Extract the [X, Y] coordinate from the center of the cell holding the provided text.  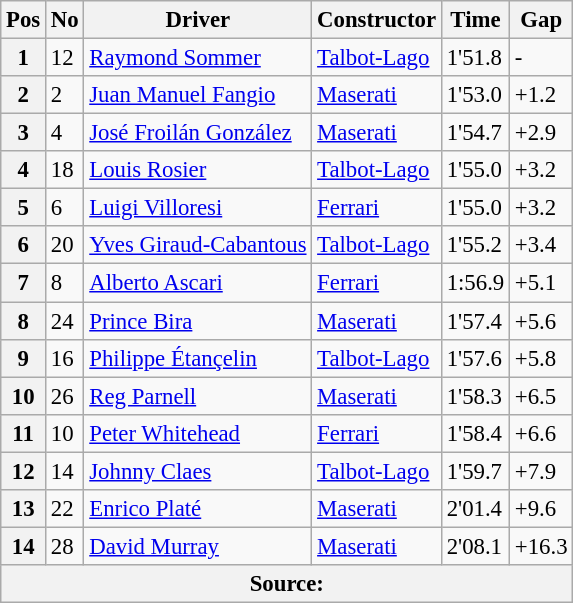
16 [65, 358]
Reg Parnell [198, 396]
1'57.6 [475, 358]
1'54.7 [475, 133]
18 [65, 170]
Source: [287, 584]
1'57.4 [475, 321]
+7.9 [542, 471]
2'08.1 [475, 546]
11 [24, 433]
Enrico Platé [198, 509]
Gap [542, 20]
José Froilán González [198, 133]
20 [65, 245]
+6.6 [542, 433]
No [65, 20]
7 [24, 283]
+3.4 [542, 245]
24 [65, 321]
Prince Bira [198, 321]
3 [24, 133]
+5.8 [542, 358]
2'01.4 [475, 509]
28 [65, 546]
+1.2 [542, 95]
Juan Manuel Fangio [198, 95]
Yves Giraud-Cabantous [198, 245]
1'55.2 [475, 245]
13 [24, 509]
Peter Whitehead [198, 433]
Time [475, 20]
+5.6 [542, 321]
Alberto Ascari [198, 283]
+6.5 [542, 396]
1'51.8 [475, 58]
Raymond Sommer [198, 58]
1 [24, 58]
1:56.9 [475, 283]
+16.3 [542, 546]
Pos [24, 20]
1'58.4 [475, 433]
- [542, 58]
1'58.3 [475, 396]
1'59.7 [475, 471]
26 [65, 396]
+2.9 [542, 133]
9 [24, 358]
1'53.0 [475, 95]
Philippe Étançelin [198, 358]
22 [65, 509]
+9.6 [542, 509]
Louis Rosier [198, 170]
Driver [198, 20]
David Murray [198, 546]
Constructor [377, 20]
5 [24, 208]
+5.1 [542, 283]
Luigi Villoresi [198, 208]
Johnny Claes [198, 471]
